Return (x, y) of the center of cell containing provided text 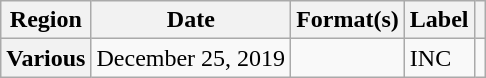
Date (191, 20)
December 25, 2019 (191, 58)
Region (46, 20)
Label (439, 20)
INC (439, 58)
Various (46, 58)
Format(s) (348, 20)
